Find where the given text appears and provide that cell's center as (x, y) coordinate. 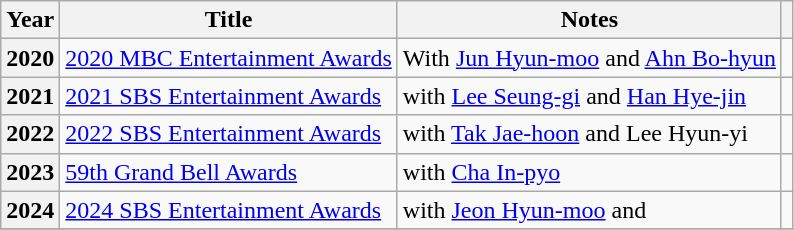
With Jun Hyun-moo and Ahn Bo-hyun (589, 58)
with Lee Seung-gi and Han Hye-jin (589, 96)
Notes (589, 20)
2022 SBS Entertainment Awards (229, 134)
with Tak Jae-hoon and Lee Hyun-yi (589, 134)
2024 SBS Entertainment Awards (229, 210)
2023 (30, 172)
2021 (30, 96)
with Jeon Hyun-moo and (589, 210)
2024 (30, 210)
Title (229, 20)
2020 (30, 58)
with Cha In-pyo (589, 172)
2022 (30, 134)
Year (30, 20)
59th Grand Bell Awards (229, 172)
2020 MBC Entertainment Awards (229, 58)
2021 SBS Entertainment Awards (229, 96)
